Capture the cell that displays the provided text and extract its (X, Y) central coordinate. 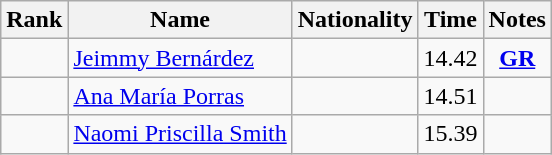
GR (517, 58)
Notes (517, 20)
Rank (34, 20)
Ana María Porras (180, 96)
Time (450, 20)
Name (180, 20)
14.51 (450, 96)
Naomi Priscilla Smith (180, 134)
Nationality (355, 20)
15.39 (450, 134)
Jeimmy Bernárdez (180, 58)
14.42 (450, 58)
